Provide the (x, y) coordinate of the cell's center where the given text is located.  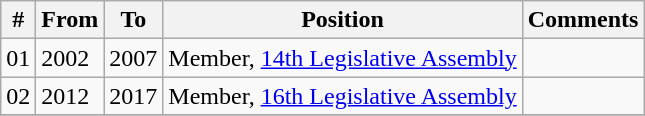
01 (18, 58)
2007 (134, 58)
Member, 14th Legislative Assembly (342, 58)
Position (342, 20)
2012 (70, 96)
Member, 16th Legislative Assembly (342, 96)
To (134, 20)
02 (18, 96)
Comments (583, 20)
2017 (134, 96)
2002 (70, 58)
From (70, 20)
# (18, 20)
